Capture the cell that displays the provided text and extract its [X, Y] central coordinate. 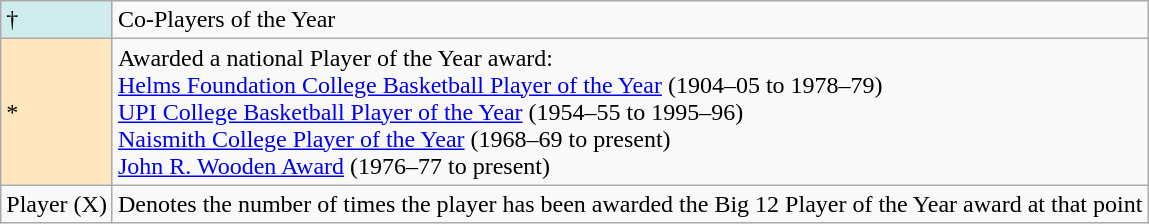
Player (X) [57, 204]
† [57, 20]
Denotes the number of times the player has been awarded the Big 12 Player of the Year award at that point [630, 204]
* [57, 112]
Co-Players of the Year [630, 20]
